Capture the cell that displays the provided text and extract its [X, Y] central coordinate. 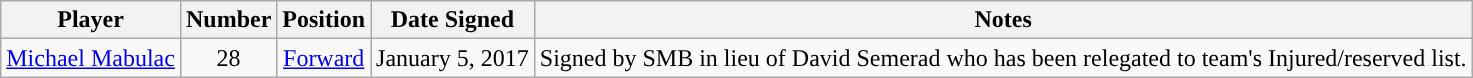
January 5, 2017 [453, 58]
Forward [324, 58]
Number [228, 20]
Signed by SMB in lieu of David Semerad who has been relegated to team's Injured/reserved list. [1003, 58]
Position [324, 20]
Player [91, 20]
Michael Mabulac [91, 58]
Date Signed [453, 20]
Notes [1003, 20]
28 [228, 58]
